Extract the (x, y) coordinate from the center of the cell holding the provided text.  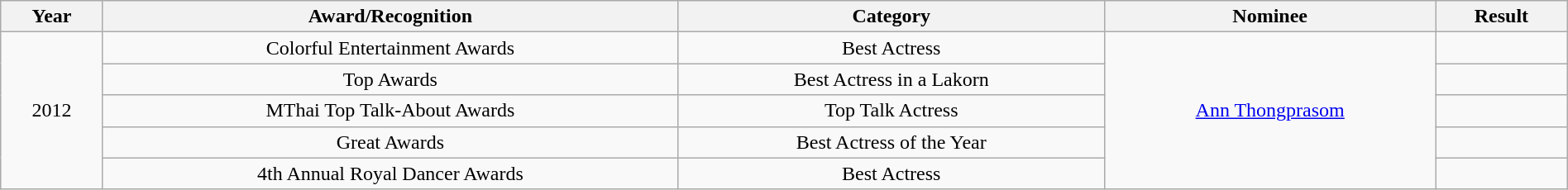
Great Awards (390, 142)
Colorful Entertainment Awards (390, 48)
Year (51, 17)
Result (1502, 17)
Award/Recognition (390, 17)
Top Talk Actress (892, 111)
Nominee (1270, 17)
Category (892, 17)
2012 (51, 111)
Best Actress in a Lakorn (892, 79)
Best Actress of the Year (892, 142)
MThai Top Talk-About Awards (390, 111)
4th Annual Royal Dancer Awards (390, 173)
Top Awards (390, 79)
Ann Thongprasom (1270, 111)
